Pinpoint the cell where the given text exists, returning its [X, Y] midpoint coordinate. 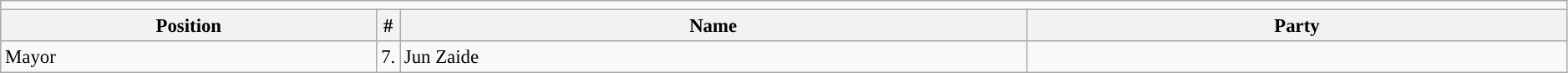
Mayor [189, 57]
Party [1297, 26]
Position [189, 26]
Name [713, 26]
Jun Zaide [713, 57]
7. [388, 57]
# [388, 26]
